From the cell containing the given text, extract its center point as [x, y] coordinate. 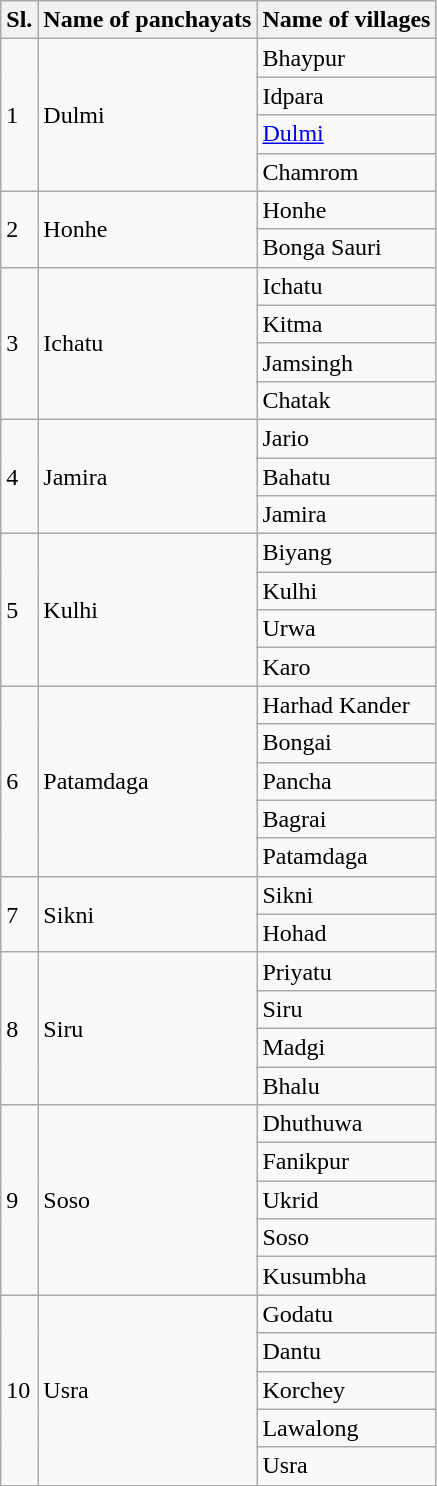
Bhaypur [346, 58]
10 [20, 1390]
Sl. [20, 20]
Name of panchayats [148, 20]
Godatu [346, 1314]
Bahatu [346, 477]
Fanikpur [346, 1162]
Bongai [346, 743]
3 [20, 343]
Jario [346, 438]
1 [20, 115]
Dhuthuwa [346, 1124]
4 [20, 476]
8 [20, 1028]
Idpara [346, 96]
9 [20, 1200]
6 [20, 781]
5 [20, 610]
Korchey [346, 1390]
Urwa [346, 629]
Bhalu [346, 1085]
Chamrom [346, 172]
Karo [346, 667]
Ukrid [346, 1200]
Dantu [346, 1352]
Name of villages [346, 20]
Jamsingh [346, 362]
Chatak [346, 400]
Priyatu [346, 971]
Kusumbha [346, 1276]
Biyang [346, 553]
7 [20, 914]
Harhad Kander [346, 705]
Madgi [346, 1047]
Bonga Sauri [346, 248]
Hohad [346, 933]
Bagrai [346, 819]
Lawalong [346, 1428]
2 [20, 229]
Pancha [346, 781]
Kitma [346, 324]
